Output the [X, Y] coordinate of the center of the cell containing the given text.  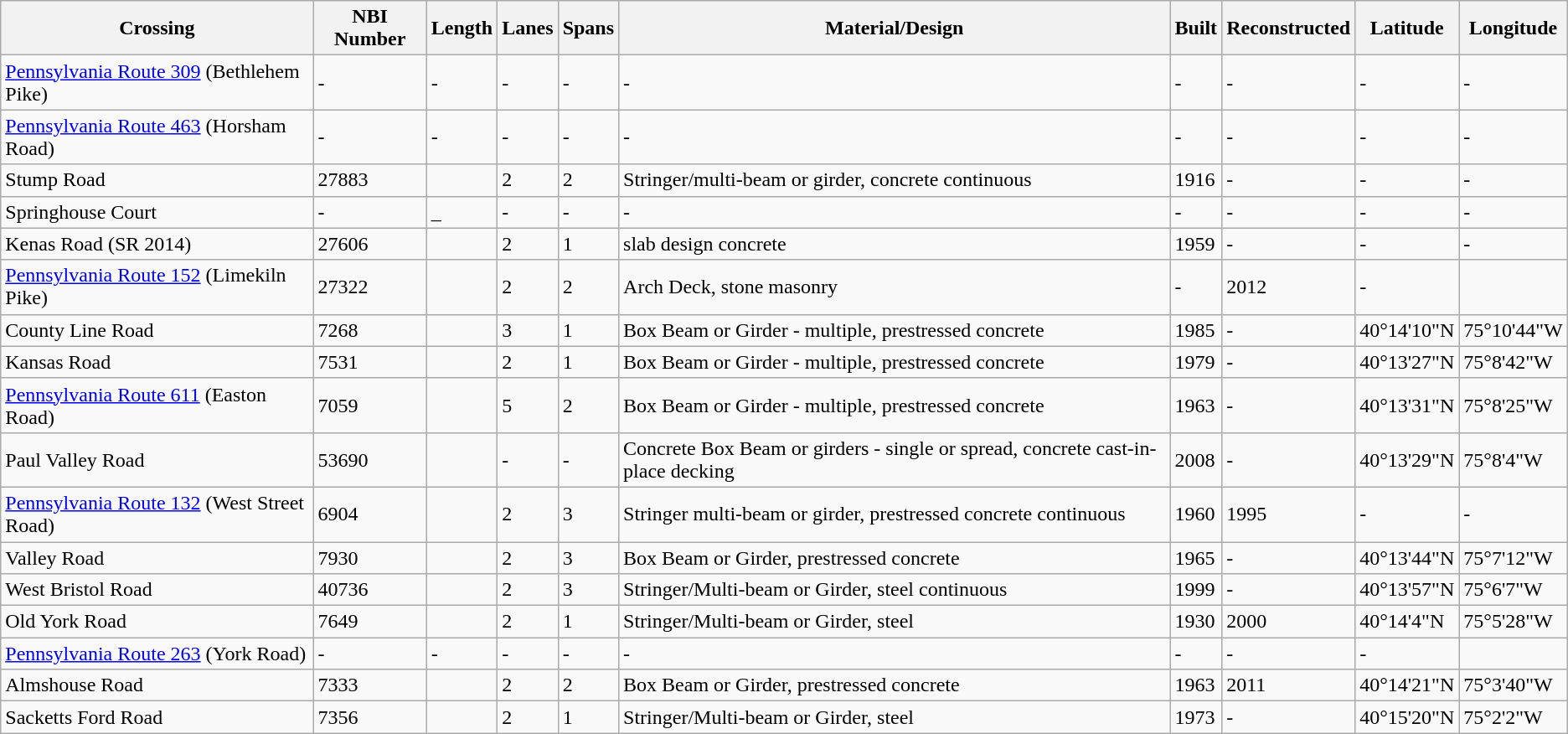
Pennsylvania Route 132 (West Street Road) [157, 514]
7531 [370, 362]
Sacketts Ford Road [157, 717]
1985 [1196, 330]
Paul Valley Road [157, 459]
2000 [1288, 622]
1995 [1288, 514]
Kansas Road [157, 362]
Spans [588, 28]
75°8'25"W [1513, 406]
40°13'29"N [1407, 459]
75°8'42"W [1513, 362]
Concrete Box Beam or girders - single or spread, concrete cast-in-place decking [895, 459]
Old York Road [157, 622]
40736 [370, 590]
Latitude [1407, 28]
27322 [370, 287]
County Line Road [157, 330]
27883 [370, 180]
Valley Road [157, 557]
1979 [1196, 362]
Longitude [1513, 28]
7059 [370, 406]
27606 [370, 244]
Arch Deck, stone masonry [895, 287]
7930 [370, 557]
_ [462, 212]
Pennsylvania Route 463 (Horsham Road) [157, 137]
75°6'7"W [1513, 590]
5 [528, 406]
40°15'20"N [1407, 717]
West Bristol Road [157, 590]
Kenas Road (SR 2014) [157, 244]
NBI Number [370, 28]
Pennsylvania Route 152 (Limekiln Pike) [157, 287]
7268 [370, 330]
1916 [1196, 180]
Pennsylvania Route 263 (York Road) [157, 654]
1965 [1196, 557]
slab design concrete [895, 244]
2008 [1196, 459]
Stump Road [157, 180]
1999 [1196, 590]
Lanes [528, 28]
40°13'31"N [1407, 406]
75°8'4"W [1513, 459]
75°10'44"W [1513, 330]
1930 [1196, 622]
Almshouse Road [157, 685]
40°14'10"N [1407, 330]
40°13'44"N [1407, 557]
7356 [370, 717]
7333 [370, 685]
Pennsylvania Route 611 (Easton Road) [157, 406]
1960 [1196, 514]
75°3'40"W [1513, 685]
2011 [1288, 685]
75°2'2"W [1513, 717]
1973 [1196, 717]
Material/Design [895, 28]
Length [462, 28]
Pennsylvania Route 309 (Bethlehem Pike) [157, 82]
Stringer/Multi-beam or Girder, steel continuous [895, 590]
40°14'4"N [1407, 622]
53690 [370, 459]
40°13'57"N [1407, 590]
Reconstructed [1288, 28]
Stringer/multi-beam or girder, concrete continuous [895, 180]
40°14'21"N [1407, 685]
Stringer multi-beam or girder, prestressed concrete continuous [895, 514]
1959 [1196, 244]
75°7'12"W [1513, 557]
2012 [1288, 287]
Springhouse Court [157, 212]
Built [1196, 28]
Crossing [157, 28]
6904 [370, 514]
75°5'28"W [1513, 622]
7649 [370, 622]
40°13'27"N [1407, 362]
